Find where the given text appears and provide that cell's center as [X, Y] coordinate. 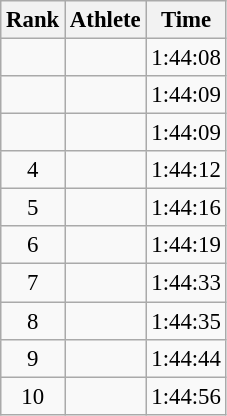
1:44:08 [186, 58]
5 [33, 208]
10 [33, 396]
8 [33, 321]
9 [33, 358]
1:44:56 [186, 396]
6 [33, 245]
7 [33, 283]
Rank [33, 20]
1:44:16 [186, 208]
1:44:35 [186, 321]
1:44:44 [186, 358]
1:44:19 [186, 245]
Time [186, 20]
1:44:33 [186, 283]
Athlete [106, 20]
4 [33, 170]
1:44:12 [186, 170]
